Pinpoint the cell where the given text exists, returning its [X, Y] midpoint coordinate. 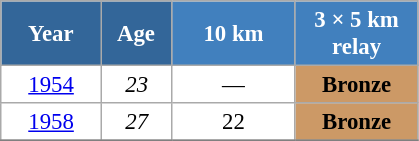
27 [136, 122]
1954 [52, 85]
3 × 5 km relay [356, 34]
10 km [234, 34]
23 [136, 85]
22 [234, 122]
1958 [52, 122]
Age [136, 34]
— [234, 85]
Year [52, 34]
